Provide the (X, Y) coordinate of the cell's center where the given text is located.  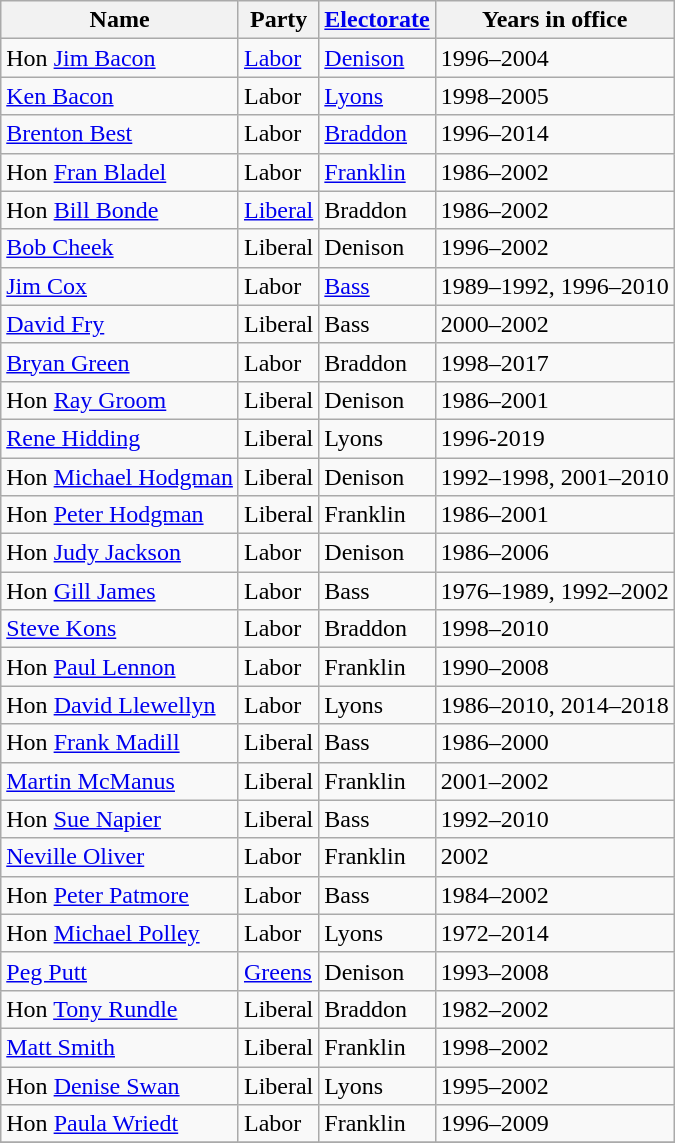
1996–2004 (554, 58)
2001–2002 (554, 781)
1996-2019 (554, 438)
Party (278, 20)
1989–1992, 1996–2010 (554, 286)
1992–1998, 2001–2010 (554, 477)
Hon Sue Napier (120, 819)
Neville Oliver (120, 857)
Hon Denise Swan (120, 1085)
David Fry (120, 324)
1972–2014 (554, 933)
2000–2002 (554, 324)
Ken Bacon (120, 96)
1986–2000 (554, 743)
1984–2002 (554, 895)
Bryan Green (120, 362)
1996–2009 (554, 1124)
Hon Frank Madill (120, 743)
1993–2008 (554, 971)
1986–2010, 2014–2018 (554, 705)
Matt Smith (120, 1047)
Bob Cheek (120, 248)
1992–2010 (554, 819)
1995–2002 (554, 1085)
Hon Fran Bladel (120, 172)
1986–2006 (554, 553)
1998–2017 (554, 362)
1996–2014 (554, 134)
Hon Peter Patmore (120, 895)
1996–2002 (554, 248)
Hon Judy Jackson (120, 553)
1998–2010 (554, 629)
Hon Gill James (120, 591)
Hon Bill Bonde (120, 210)
Hon Jim Bacon (120, 58)
Years in office (554, 20)
Brenton Best (120, 134)
Hon Tony Rundle (120, 1009)
1982–2002 (554, 1009)
Jim Cox (120, 286)
Steve Kons (120, 629)
Martin McManus (120, 781)
1998–2002 (554, 1047)
1976–1989, 1992–2002 (554, 591)
Electorate (377, 20)
Hon Michael Hodgman (120, 477)
Rene Hidding (120, 438)
1990–2008 (554, 667)
2002 (554, 857)
Hon Peter Hodgman (120, 515)
Hon Ray Groom (120, 400)
Name (120, 20)
Hon Paul Lennon (120, 667)
Hon Michael Polley (120, 933)
Peg Putt (120, 971)
1998–2005 (554, 96)
Hon David Llewellyn (120, 705)
Greens (278, 971)
Hon Paula Wriedt (120, 1124)
